For the text-containing cell, return its midpoint in (x, y) coordinate format. 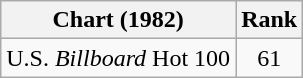
61 (270, 58)
Rank (270, 20)
U.S. Billboard Hot 100 (118, 58)
Chart (1982) (118, 20)
